Detect which cell encompasses the target text, then output its (X, Y) center coordinate. 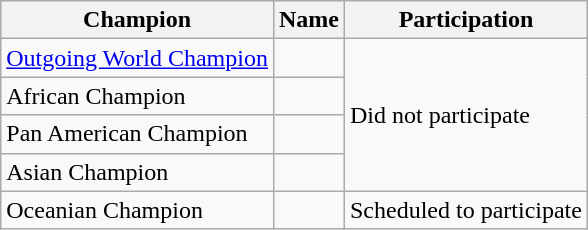
Scheduled to participate (466, 210)
African Champion (138, 96)
Outgoing World Champion (138, 58)
Did not participate (466, 115)
Pan American Champion (138, 134)
Champion (138, 20)
Name (308, 20)
Oceanian Champion (138, 210)
Participation (466, 20)
Asian Champion (138, 172)
